Return [x, y] of the center of cell containing provided text 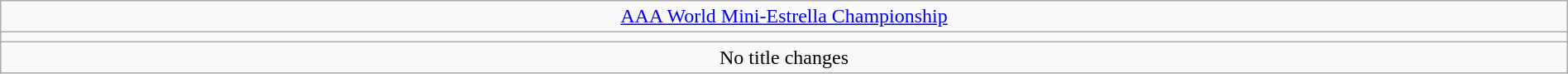
No title changes [784, 57]
AAA World Mini-Estrella Championship [784, 17]
